Return [X, Y] of the center of cell containing provided text 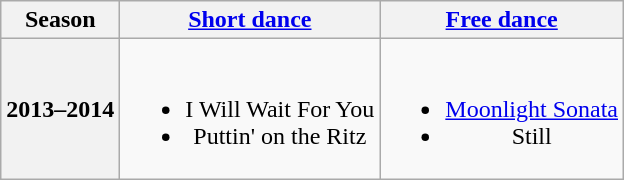
Short dance [250, 20]
Season [60, 20]
Moonlight SonataStill [502, 109]
2013–2014 [60, 109]
I Will Wait For You Puttin' on the Ritz [250, 109]
Free dance [502, 20]
